Locate the cell with the specified text and output its [X, Y] center coordinate. 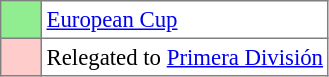
European Cup [184, 20]
Relegated to Primera División [184, 57]
